Identify which cell holds the provided text, then report its (X, Y) central coordinate. 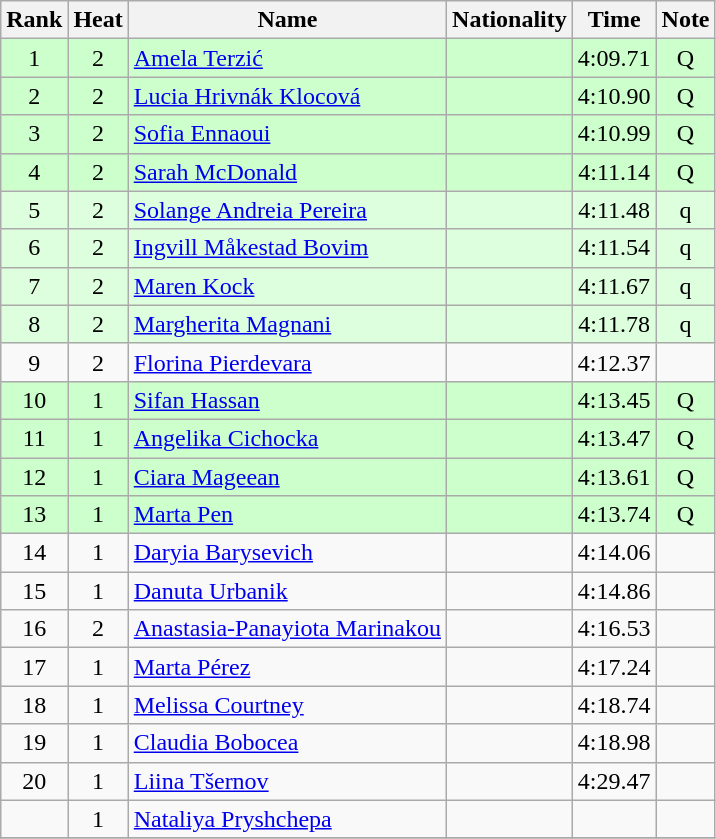
4:11.78 (614, 324)
4:16.53 (614, 629)
4:14.06 (614, 553)
Florina Pierdevara (287, 362)
Rank (34, 20)
15 (34, 591)
4:18.98 (614, 743)
Liina Tšernov (287, 781)
4:11.48 (614, 210)
4:10.99 (614, 134)
4:11.67 (614, 286)
Sarah McDonald (287, 172)
9 (34, 362)
18 (34, 705)
4:11.14 (614, 172)
10 (34, 400)
4:09.71 (614, 58)
Name (287, 20)
17 (34, 667)
3 (34, 134)
Solange Andreia Pereira (287, 210)
12 (34, 477)
Angelika Cichocka (287, 438)
4:12.37 (614, 362)
Sofia Ennaoui (287, 134)
20 (34, 781)
16 (34, 629)
4:17.24 (614, 667)
19 (34, 743)
11 (34, 438)
6 (34, 248)
13 (34, 515)
4:11.54 (614, 248)
14 (34, 553)
4:10.90 (614, 96)
Daryia Barysevich (287, 553)
7 (34, 286)
4:13.61 (614, 477)
Margherita Magnani (287, 324)
Lucia Hrivnák Klocová (287, 96)
Anastasia-Panayiota Marinakou (287, 629)
4:18.74 (614, 705)
4:14.86 (614, 591)
8 (34, 324)
Nataliya Pryshchepa (287, 819)
4:13.47 (614, 438)
Nationality (510, 20)
Time (614, 20)
4:29.47 (614, 781)
Melissa Courtney (287, 705)
Marta Pérez (287, 667)
Amela Terzić (287, 58)
Heat (98, 20)
Claudia Bobocea (287, 743)
4:13.74 (614, 515)
Ciara Mageean (287, 477)
5 (34, 210)
Ingvill Måkestad Bovim (287, 248)
4:13.45 (614, 400)
Sifan Hassan (287, 400)
Maren Kock (287, 286)
Note (686, 20)
Marta Pen (287, 515)
4 (34, 172)
Danuta Urbanik (287, 591)
